Provide the [X, Y] coordinate of the cell's center where the given text is located.  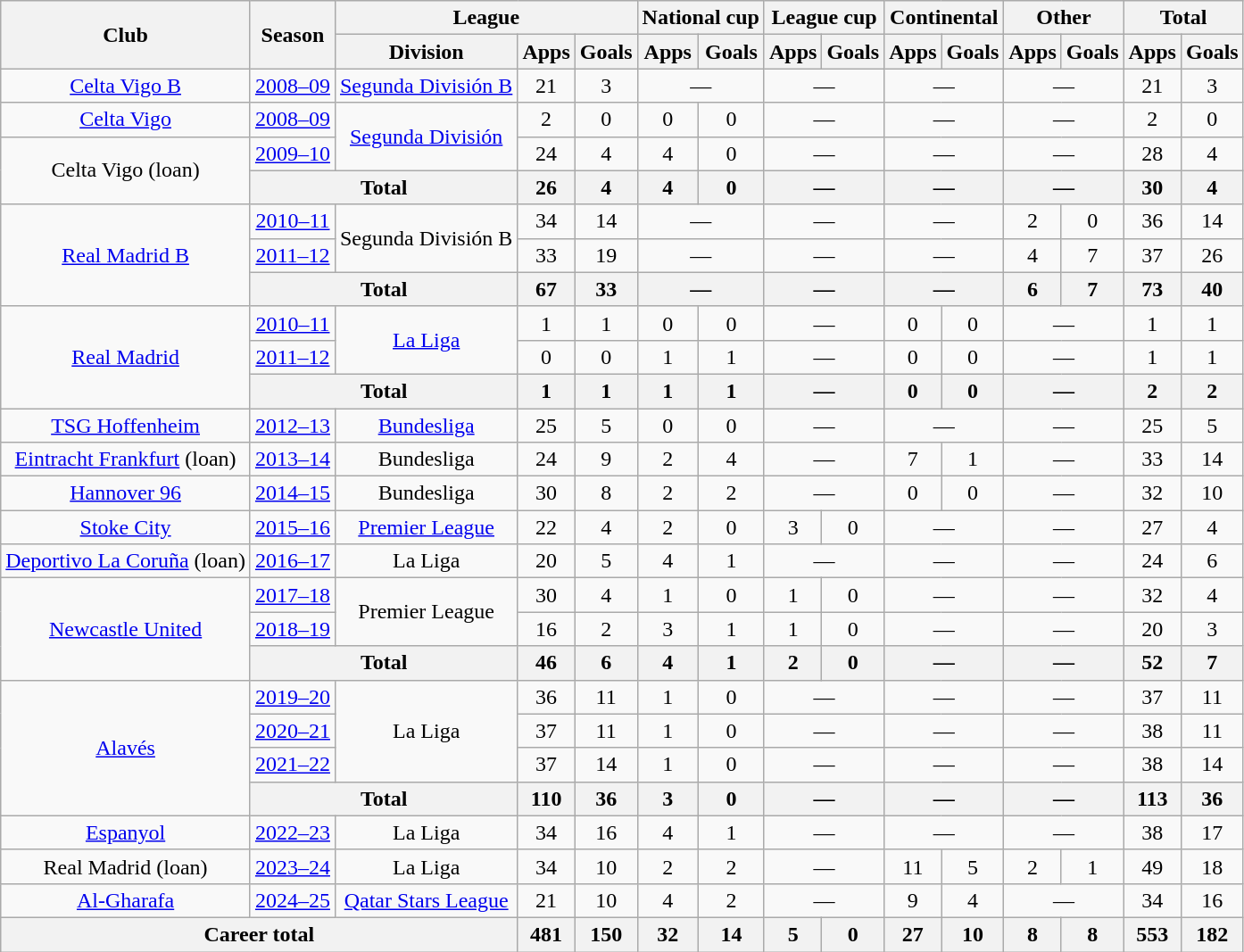
2009–10 [293, 153]
Alavés [126, 748]
Other [1064, 18]
182 [1212, 934]
22 [546, 527]
553 [1152, 934]
National cup [701, 18]
2020–21 [293, 731]
2018–19 [293, 629]
19 [606, 255]
Season [293, 35]
73 [1152, 289]
2017–18 [293, 595]
League cup [824, 18]
2015–16 [293, 527]
Hannover 96 [126, 493]
Division [426, 52]
2024–25 [293, 900]
2023–24 [293, 866]
49 [1152, 866]
Club [126, 35]
2021–22 [293, 765]
28 [1152, 153]
Espanyol [126, 832]
113 [1152, 799]
2016–17 [293, 561]
Deportivo La Coruña (loan) [126, 561]
Qatar Stars League [426, 900]
2012–13 [293, 426]
League [485, 18]
Stoke City [126, 527]
40 [1212, 289]
Continental [944, 18]
Celta Vigo B [126, 86]
2014–15 [293, 493]
110 [546, 799]
2013–14 [293, 459]
Real Madrid (loan) [126, 866]
Celta Vigo [126, 120]
17 [1212, 832]
Segunda División [426, 137]
18 [1212, 866]
TSG Hoffenheim [126, 426]
52 [1152, 663]
2022–23 [293, 832]
2019–20 [293, 697]
Real Madrid [126, 357]
Real Madrid B [126, 255]
Eintracht Frankfurt (loan) [126, 459]
Newcastle United [126, 629]
150 [606, 934]
46 [546, 663]
Career total [259, 934]
Celta Vigo (loan) [126, 170]
Al-Gharafa [126, 900]
67 [546, 289]
481 [546, 934]
